Pinpoint the cell where the given text exists, returning its (x, y) midpoint coordinate. 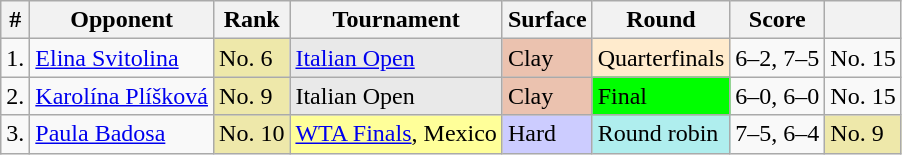
2. (16, 96)
1. (16, 58)
Paula Badosa (122, 134)
3. (16, 134)
6–0, 6–0 (778, 96)
Surface (547, 20)
Karolína Plíšková (122, 96)
WTA Finals, Mexico (396, 134)
Quarterfinals (661, 58)
7–5, 6–4 (778, 134)
Elina Svitolina (122, 58)
Round robin (661, 134)
Round (661, 20)
6–2, 7–5 (778, 58)
Hard (547, 134)
Final (661, 96)
# (16, 20)
Score (778, 20)
No. 6 (252, 58)
Rank (252, 20)
Opponent (122, 20)
No. 10 (252, 134)
Tournament (396, 20)
